Search for the cell housing the specified text and yield its [x, y] center coordinate. 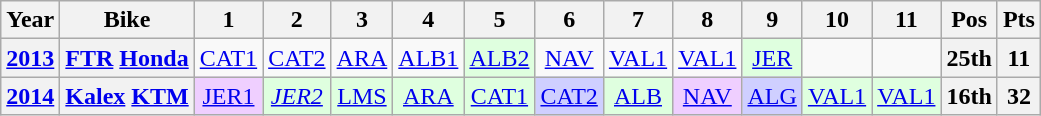
ALB [638, 96]
32 [1018, 96]
LMS [362, 96]
Pos [969, 20]
4 [428, 20]
25th [969, 58]
Year [30, 20]
FTR Honda [127, 58]
1 [228, 20]
2013 [30, 58]
Bike [127, 20]
JER [772, 58]
ALB1 [428, 58]
Pts [1018, 20]
10 [836, 20]
16th [969, 96]
9 [772, 20]
JER2 [297, 96]
2014 [30, 96]
6 [569, 20]
ALG [772, 96]
7 [638, 20]
3 [362, 20]
5 [500, 20]
ALB2 [500, 58]
JER1 [228, 96]
8 [708, 20]
2 [297, 20]
Kalex KTM [127, 96]
